Search for the cell housing the specified text and yield its (x, y) center coordinate. 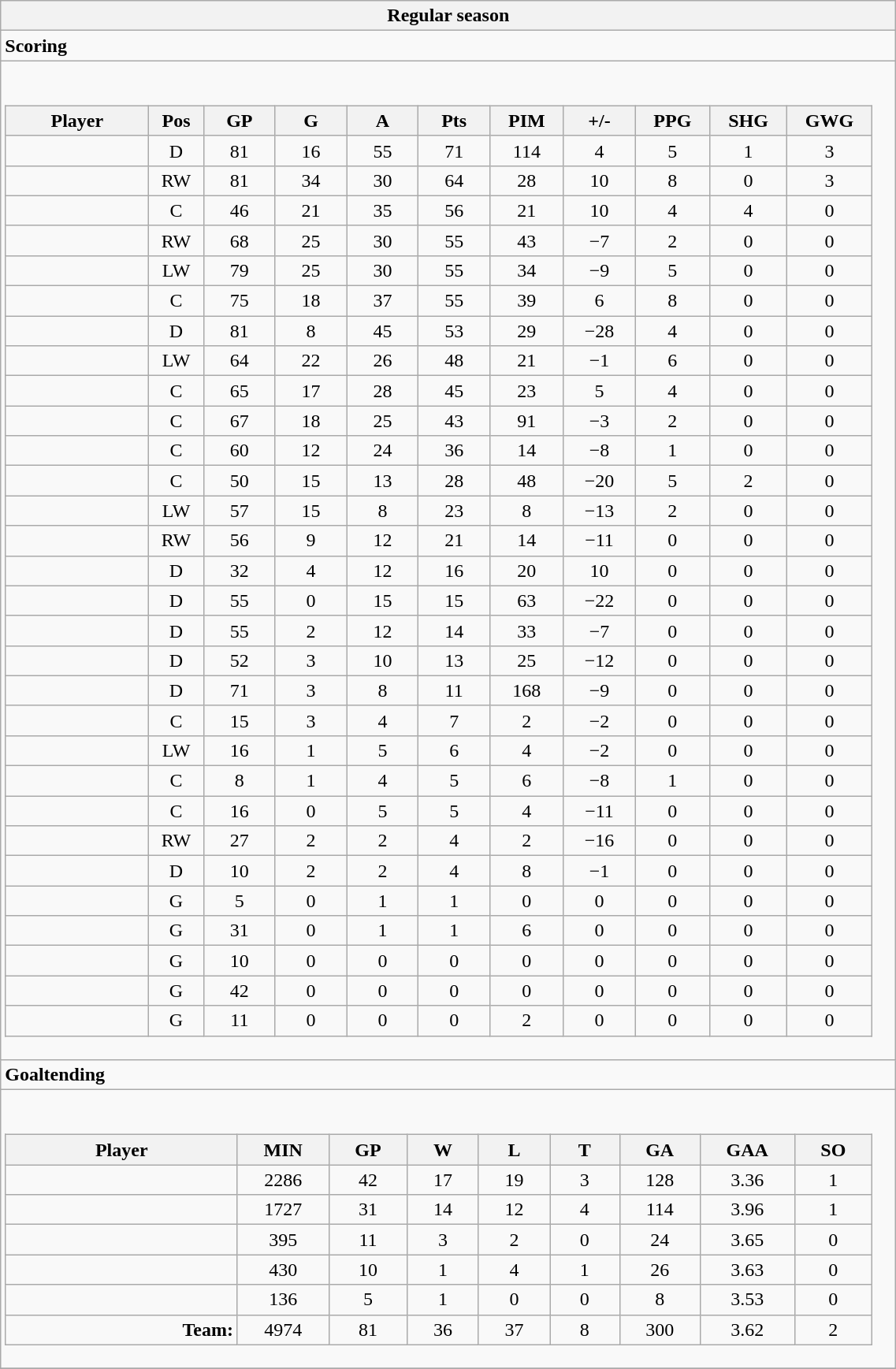
−28 (599, 331)
50 (240, 481)
300 (660, 1330)
67 (240, 421)
−16 (599, 841)
65 (240, 391)
63 (527, 601)
22 (310, 361)
A (383, 121)
53 (454, 331)
GWG (829, 121)
32 (240, 571)
3.53 (747, 1300)
Pts (454, 121)
430 (283, 1270)
T (585, 1150)
20 (527, 571)
39 (527, 301)
29 (527, 331)
Goaltending (448, 1074)
33 (527, 631)
7 (454, 720)
MIN (283, 1150)
3.65 (747, 1240)
GA (660, 1150)
168 (527, 690)
Pos (177, 121)
1727 (283, 1210)
SO (833, 1150)
136 (283, 1300)
3.96 (747, 1210)
60 (240, 451)
46 (240, 210)
395 (283, 1240)
SHG (749, 121)
4974 (283, 1330)
2286 (283, 1180)
3.62 (747, 1330)
91 (527, 421)
−20 (599, 481)
27 (240, 841)
128 (660, 1180)
−3 (599, 421)
Scoring (448, 46)
19 (514, 1180)
3.36 (747, 1180)
W (443, 1150)
35 (383, 210)
Regular season (448, 16)
+/- (599, 121)
3.63 (747, 1270)
52 (240, 660)
−13 (599, 511)
GAA (747, 1150)
PIM (527, 121)
Team: (121, 1330)
L (514, 1150)
75 (240, 301)
PPG (673, 121)
79 (240, 270)
−12 (599, 660)
9 (310, 541)
57 (240, 511)
68 (240, 240)
−22 (599, 601)
